Capture the cell that displays the provided text and extract its [X, Y] central coordinate. 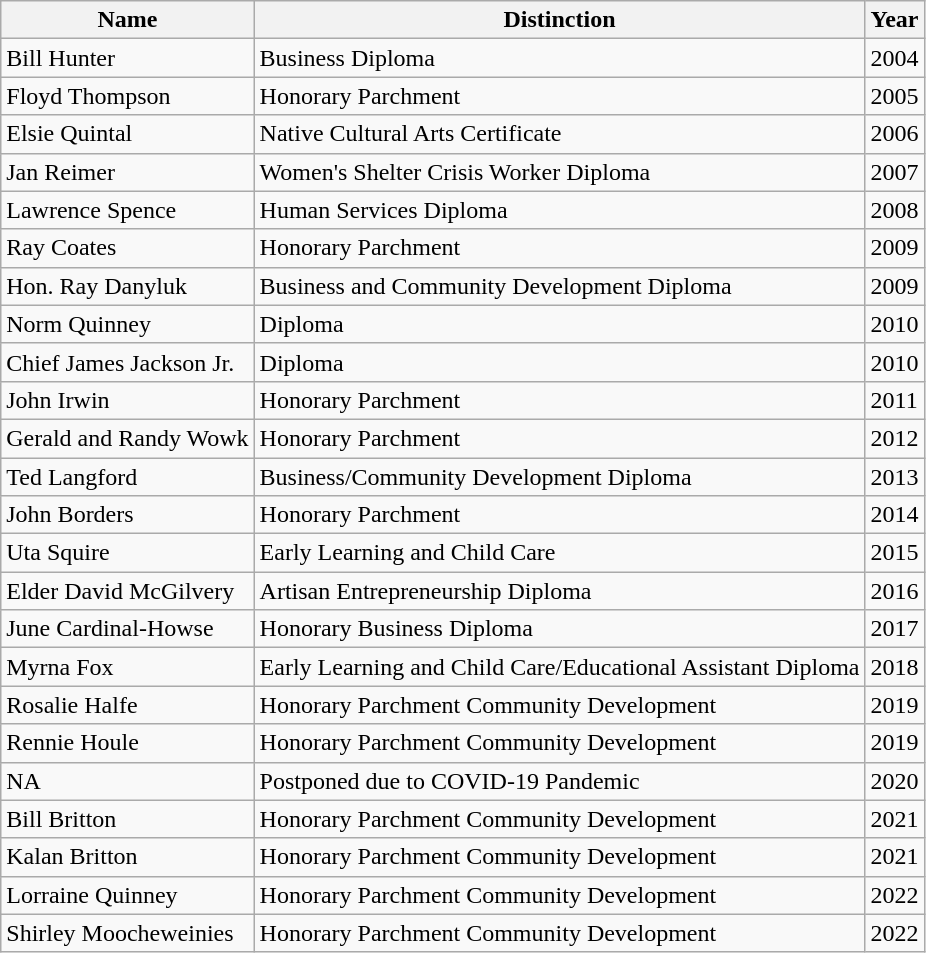
John Irwin [128, 400]
2012 [894, 438]
John Borders [128, 515]
Bill Hunter [128, 58]
Early Learning and Child Care [560, 553]
Human Services Diploma [560, 210]
Gerald and Randy Wowk [128, 438]
2020 [894, 781]
NA [128, 781]
Name [128, 20]
Ted Langford [128, 477]
Business Diploma [560, 58]
Floyd Thompson [128, 96]
2017 [894, 629]
Hon. Ray Danyluk [128, 286]
Artisan Entrepreneurship Diploma [560, 591]
Business/Community Development Diploma [560, 477]
Ray Coates [128, 248]
Chief James Jackson Jr. [128, 362]
Myrna Fox [128, 667]
Jan Reimer [128, 172]
Kalan Britton [128, 857]
Business and Community Development Diploma [560, 286]
Postponed due to COVID-19 Pandemic [560, 781]
Norm Quinney [128, 324]
2004 [894, 58]
2013 [894, 477]
2018 [894, 667]
Rosalie Halfe [128, 705]
2008 [894, 210]
Early Learning and Child Care/Educational Assistant Diploma [560, 667]
2015 [894, 553]
2007 [894, 172]
2006 [894, 134]
Bill Britton [128, 819]
Uta Squire [128, 553]
Distinction [560, 20]
2016 [894, 591]
Native Cultural Arts Certificate [560, 134]
2014 [894, 515]
Shirley Moocheweinies [128, 933]
Lawrence Spence [128, 210]
Lorraine Quinney [128, 895]
2005 [894, 96]
Elsie Quintal [128, 134]
2011 [894, 400]
Rennie Houle [128, 743]
Honorary Business Diploma [560, 629]
Year [894, 20]
Women's Shelter Crisis Worker Diploma [560, 172]
Elder David McGilvery [128, 591]
June Cardinal-Howse [128, 629]
